Find where the given text appears and provide that cell's center as [X, Y] coordinate. 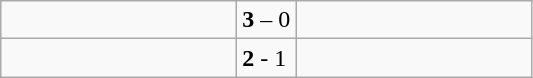
2 - 1 [266, 58]
3 – 0 [266, 20]
